Return the [X, Y] coordinate for the center point of the cell that contains the specified text.  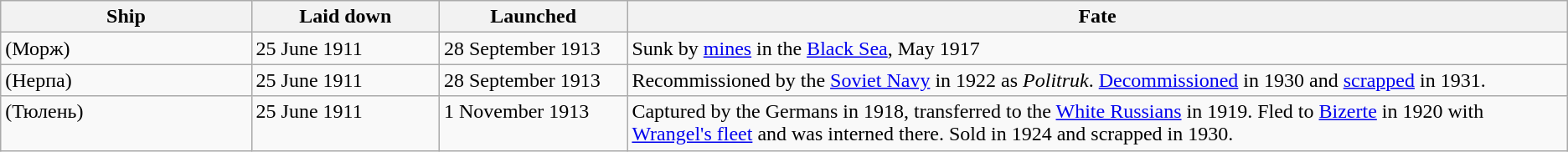
(Нерпа) [126, 80]
1 November 1913 [533, 124]
(Тюлень) [126, 124]
(Морж) [126, 48]
Fate [1097, 17]
Launched [533, 17]
Sunk by mines in the Black Sea, May 1917 [1097, 48]
Recommissioned by the Soviet Navy in 1922 as Politruk. Decommissioned in 1930 and scrapped in 1931. [1097, 80]
Laid down [345, 17]
Ship [126, 17]
